Output the (x, y) coordinate of the center of the cell containing the given text.  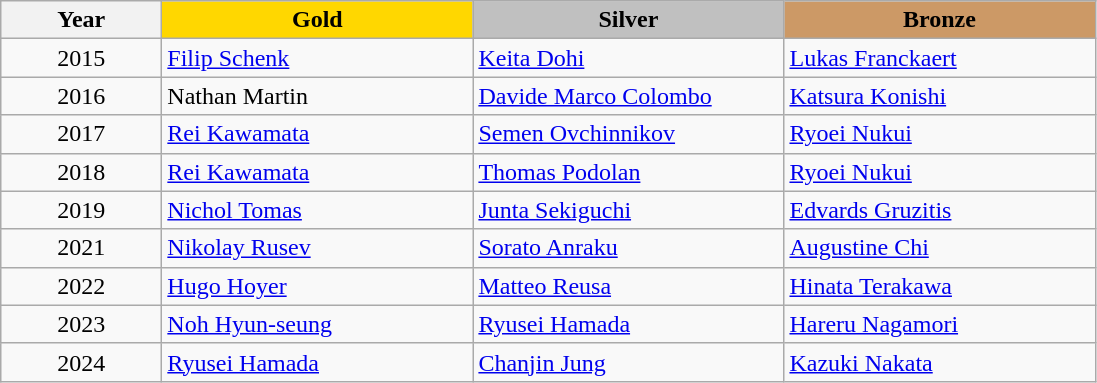
2023 (82, 324)
Katsura Konishi (940, 96)
2021 (82, 248)
Thomas Podolan (628, 172)
Nichol Tomas (318, 210)
2017 (82, 134)
2024 (82, 362)
2019 (82, 210)
Hugo Hoyer (318, 286)
Lukas Franckaert (940, 58)
Kazuki Nakata (940, 362)
Nathan Martin (318, 96)
Hareru Nagamori (940, 324)
Augustine Chi (940, 248)
Keita Dohi (628, 58)
Matteo Reusa (628, 286)
2022 (82, 286)
2016 (82, 96)
Edvards Gruzitis (940, 210)
Davide Marco Colombo (628, 96)
Nikolay Rusev (318, 248)
Bronze (940, 20)
Semen Ovchinnikov (628, 134)
Silver (628, 20)
Gold (318, 20)
Filip Schenk (318, 58)
Chanjin Jung (628, 362)
Junta Sekiguchi (628, 210)
Sorato Anraku (628, 248)
2015 (82, 58)
Year (82, 20)
Noh Hyun-seung (318, 324)
2018 (82, 172)
Hinata Terakawa (940, 286)
